From the cell containing the given text, extract its center point as [X, Y] coordinate. 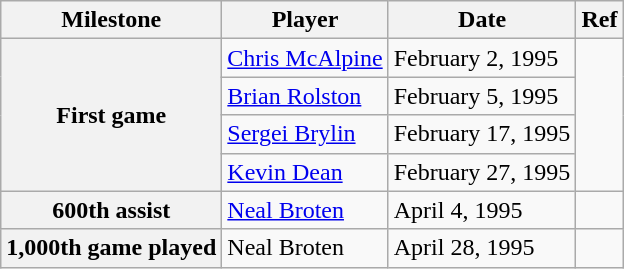
Milestone [112, 20]
April 28, 1995 [482, 248]
Chris McAlpine [305, 58]
Ref [600, 20]
Player [305, 20]
February 27, 1995 [482, 172]
February 17, 1995 [482, 134]
April 4, 1995 [482, 210]
Brian Rolston [305, 96]
1,000th game played [112, 248]
February 2, 1995 [482, 58]
600th assist [112, 210]
February 5, 1995 [482, 96]
Kevin Dean [305, 172]
Date [482, 20]
Sergei Brylin [305, 134]
First game [112, 115]
